Return [X, Y] of the center of cell containing provided text 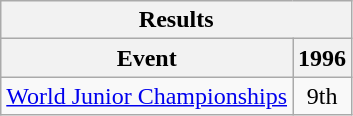
1996 [322, 58]
Event [147, 58]
World Junior Championships [147, 96]
Results [176, 20]
9th [322, 96]
